For the text-containing cell, return its midpoint in (X, Y) coordinate format. 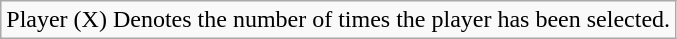
Player (X) Denotes the number of times the player has been selected. (338, 20)
